For the text-containing cell, return its midpoint in [X, Y] coordinate format. 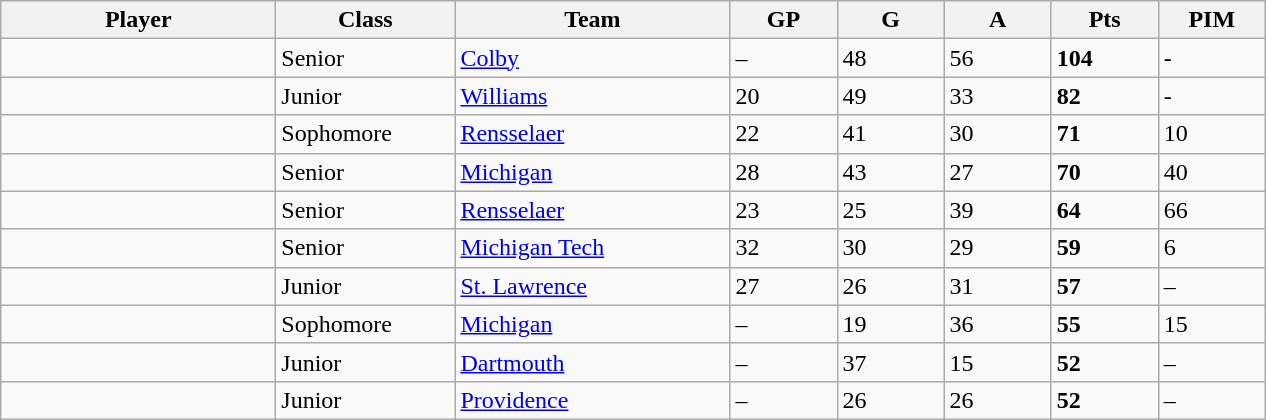
32 [784, 248]
31 [998, 286]
59 [1104, 248]
48 [890, 58]
104 [1104, 58]
22 [784, 134]
6 [1212, 248]
Dartmouth [592, 362]
33 [998, 96]
20 [784, 96]
39 [998, 210]
29 [998, 248]
36 [998, 324]
St. Lawrence [592, 286]
25 [890, 210]
55 [1104, 324]
Pts [1104, 20]
71 [1104, 134]
41 [890, 134]
10 [1212, 134]
56 [998, 58]
G [890, 20]
19 [890, 324]
PIM [1212, 20]
66 [1212, 210]
Providence [592, 400]
Class [366, 20]
40 [1212, 172]
Team [592, 20]
28 [784, 172]
49 [890, 96]
70 [1104, 172]
64 [1104, 210]
82 [1104, 96]
GP [784, 20]
37 [890, 362]
Colby [592, 58]
Player [138, 20]
Williams [592, 96]
23 [784, 210]
Michigan Tech [592, 248]
A [998, 20]
57 [1104, 286]
43 [890, 172]
